Identify which cell holds the provided text, then report its (x, y) central coordinate. 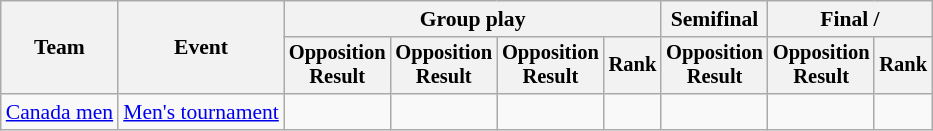
Canada men (60, 112)
Group play (472, 19)
Men's tournament (201, 112)
Semifinal (714, 19)
Final / (850, 19)
Event (201, 48)
Team (60, 48)
